Find where the given text appears and provide that cell's center as [x, y] coordinate. 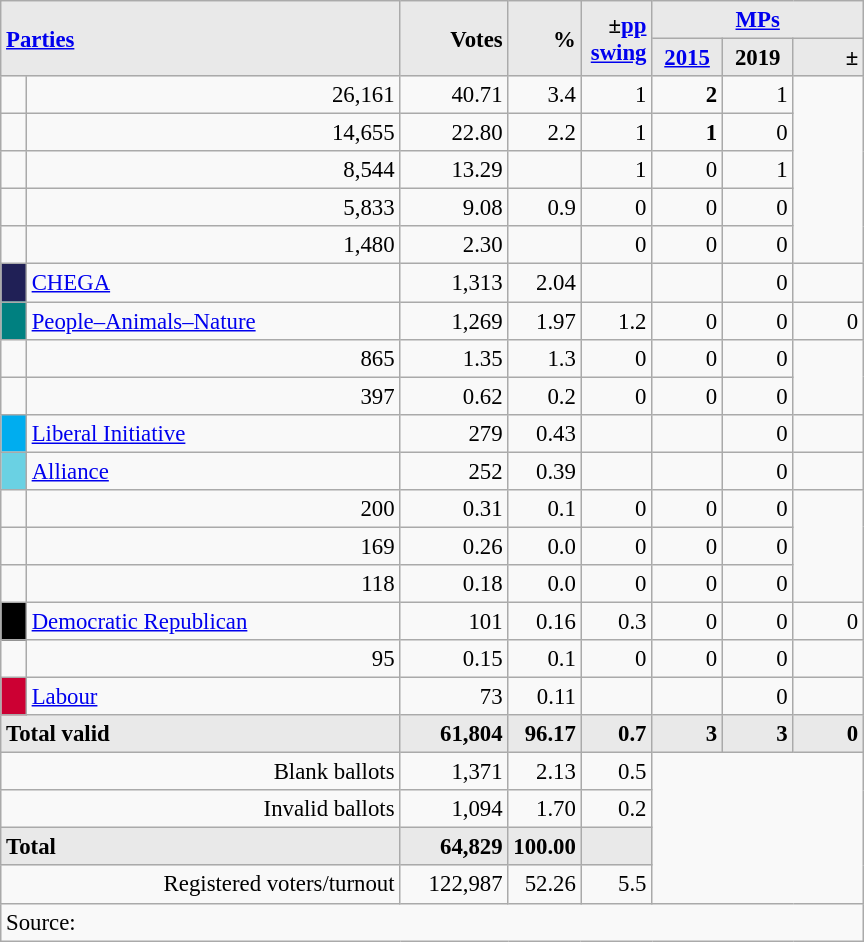
101 [454, 621]
64,829 [454, 847]
1,269 [454, 321]
1,480 [213, 245]
1,313 [454, 283]
Blank ballots [200, 772]
Liberal Initiative [213, 433]
% [544, 38]
Source: [432, 922]
397 [213, 396]
0.5 [616, 772]
5.5 [616, 885]
0.9 [544, 208]
Democratic Republican [213, 621]
Parties [200, 38]
Total valid [200, 734]
0.3 [616, 621]
40.71 [454, 95]
2.13 [544, 772]
Invalid ballots [200, 809]
100.00 [544, 847]
61,804 [454, 734]
3.4 [544, 95]
279 [454, 433]
8,544 [213, 170]
CHEGA [213, 283]
0.26 [454, 546]
Votes [454, 38]
1.35 [454, 358]
0.39 [544, 471]
±pp swing [616, 38]
Total [200, 847]
0.7 [616, 734]
1.70 [544, 809]
1,094 [454, 809]
0.31 [454, 509]
2.2 [544, 133]
22.80 [454, 133]
14,655 [213, 133]
95 [213, 659]
252 [454, 471]
73 [454, 697]
96.17 [544, 734]
0.43 [544, 433]
52.26 [544, 885]
0.62 [454, 396]
118 [213, 584]
2.30 [454, 245]
2015 [688, 58]
Alliance [213, 471]
2.04 [544, 283]
865 [213, 358]
1.3 [544, 358]
200 [213, 509]
2 [688, 95]
9.08 [454, 208]
± [828, 58]
MPs [758, 20]
Registered voters/turnout [200, 885]
Labour [213, 697]
0.16 [544, 621]
0.11 [544, 697]
169 [213, 546]
5,833 [213, 208]
People–Animals–Nature [213, 321]
0.15 [454, 659]
0.18 [454, 584]
1,371 [454, 772]
2019 [758, 58]
1.97 [544, 321]
13.29 [454, 170]
122,987 [454, 885]
1.2 [616, 321]
26,161 [213, 95]
